Determine the [X, Y] coordinate at the center of the cell enclosing the given text.  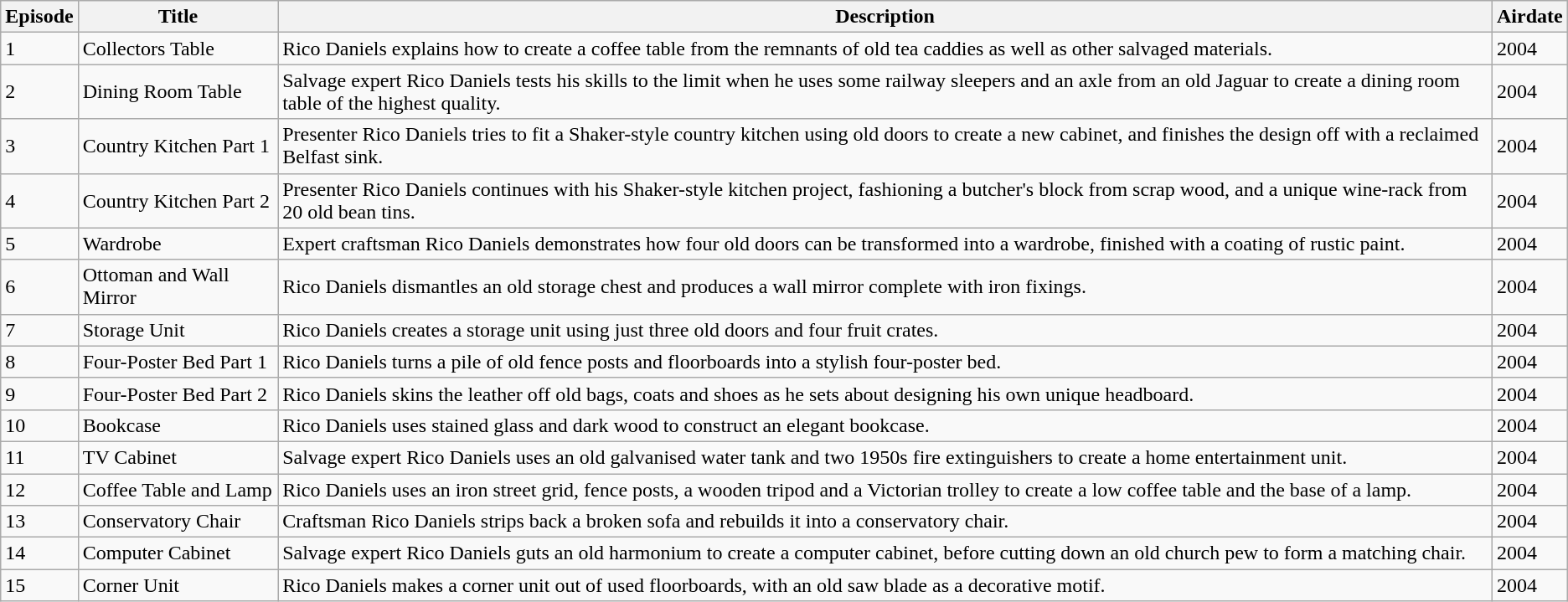
1 [39, 49]
Four-Poster Bed Part 1 [178, 362]
Rico Daniels makes a corner unit out of used floorboards, with an old saw blade as a decorative motif. [885, 585]
Craftsman Rico Daniels strips back a broken sofa and rebuilds it into a conservatory chair. [885, 522]
Salvage expert Rico Daniels guts an old harmonium to create a computer cabinet, before cutting down an old church pew to form a matching chair. [885, 553]
Title [178, 17]
Rico Daniels uses an iron street grid, fence posts, a wooden tripod and a Victorian trolley to create a low coffee table and the base of a lamp. [885, 490]
13 [39, 522]
11 [39, 457]
Four-Poster Bed Part 2 [178, 394]
9 [39, 394]
Storage Unit [178, 330]
14 [39, 553]
Coffee Table and Lamp [178, 490]
Bookcase [178, 425]
Episode [39, 17]
Airdate [1530, 17]
TV Cabinet [178, 457]
Corner Unit [178, 585]
7 [39, 330]
6 [39, 286]
Conservatory Chair [178, 522]
Country Kitchen Part 2 [178, 201]
5 [39, 244]
Description [885, 17]
Country Kitchen Part 1 [178, 146]
4 [39, 201]
Collectors Table [178, 49]
Wardrobe [178, 244]
15 [39, 585]
3 [39, 146]
2 [39, 92]
10 [39, 425]
Rico Daniels dismantles an old storage chest and produces a wall mirror complete with iron fixings. [885, 286]
8 [39, 362]
Rico Daniels creates a storage unit using just three old doors and four fruit crates. [885, 330]
Expert craftsman Rico Daniels demonstrates how four old doors can be transformed into a wardrobe, finished with a coating of rustic paint. [885, 244]
Rico Daniels uses stained glass and dark wood to construct an elegant bookcase. [885, 425]
12 [39, 490]
Computer Cabinet [178, 553]
Ottoman and Wall Mirror [178, 286]
Rico Daniels explains how to create a coffee table from the remnants of old tea caddies as well as other salvaged materials. [885, 49]
Dining Room Table [178, 92]
Rico Daniels turns a pile of old fence posts and floorboards into a stylish four-poster bed. [885, 362]
Rico Daniels skins the leather off old bags, coats and shoes as he sets about designing his own unique headboard. [885, 394]
Salvage expert Rico Daniels uses an old galvanised water tank and two 1950s fire extinguishers to create a home entertainment unit. [885, 457]
